From the cell containing the given text, extract its center point as (x, y) coordinate. 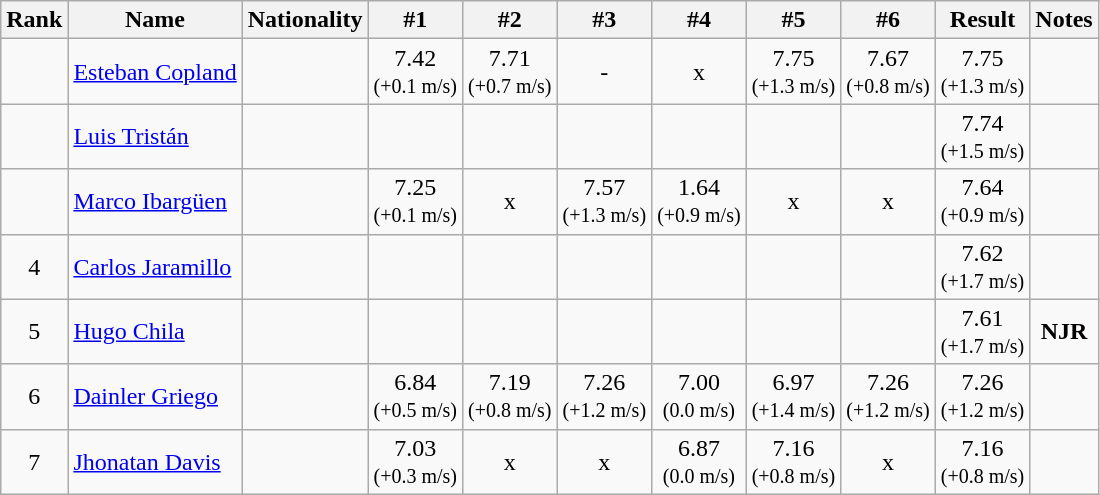
6.97 (+1.4 m/s) (794, 396)
#3 (604, 20)
7.25 (+0.1 m/s) (416, 202)
Hugo Chila (155, 332)
7.16(+0.8 m/s) (982, 462)
7.19 (+0.8 m/s) (510, 396)
4 (34, 266)
Name (155, 20)
7.75(+1.3 m/s) (982, 72)
Marco Ibargüen (155, 202)
7.16 (+0.8 m/s) (794, 462)
Jhonatan Davis (155, 462)
#1 (416, 20)
7.42 (+0.1 m/s) (416, 72)
Result (982, 20)
5 (34, 332)
7.74(+1.5 m/s) (982, 136)
NJR (1064, 332)
Nationality (305, 20)
7.64(+0.9 m/s) (982, 202)
6 (34, 396)
1.64 (+0.9 m/s) (700, 202)
Luis Tristán (155, 136)
7.61(+1.7 m/s) (982, 332)
7.26(+1.2 m/s) (982, 396)
Carlos Jaramillo (155, 266)
6.87 (0.0 m/s) (700, 462)
- (604, 72)
7.62(+1.7 m/s) (982, 266)
Dainler Griego (155, 396)
7.00 (0.0 m/s) (700, 396)
7.67 (+0.8 m/s) (888, 72)
7.03 (+0.3 m/s) (416, 462)
#2 (510, 20)
7.75 (+1.3 m/s) (794, 72)
6.84 (+0.5 m/s) (416, 396)
#6 (888, 20)
7.71 (+0.7 m/s) (510, 72)
Notes (1064, 20)
Rank (34, 20)
#5 (794, 20)
7.57 (+1.3 m/s) (604, 202)
Esteban Copland (155, 72)
#4 (700, 20)
7 (34, 462)
